Extract the [X, Y] coordinate from the center of the cell holding the provided text.  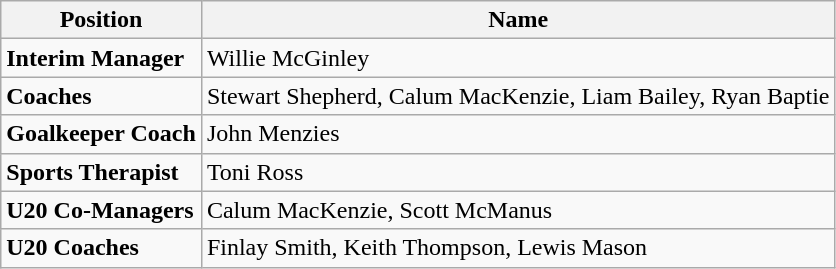
Goalkeeper Coach [102, 134]
Position [102, 20]
John Menzies [518, 134]
U20 Coaches [102, 248]
Willie McGinley [518, 58]
Name [518, 20]
Coaches [102, 96]
Finlay Smith, Keith Thompson, Lewis Mason [518, 248]
Stewart Shepherd, Calum MacKenzie, Liam Bailey, Ryan Baptie [518, 96]
Sports Therapist [102, 172]
Interim Manager [102, 58]
U20 Co-Managers [102, 210]
Calum MacKenzie, Scott McManus [518, 210]
Toni Ross [518, 172]
